Identify which cell holds the provided text, then report its [X, Y] central coordinate. 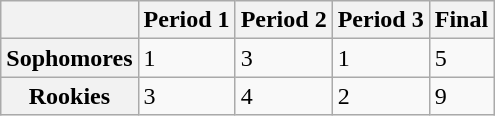
5 [461, 58]
Rookies [70, 96]
Sophomores [70, 58]
Period 2 [284, 20]
9 [461, 96]
Period 1 [186, 20]
Period 3 [380, 20]
4 [284, 96]
Final [461, 20]
2 [380, 96]
